Find where the given text appears and provide that cell's center as [x, y] coordinate. 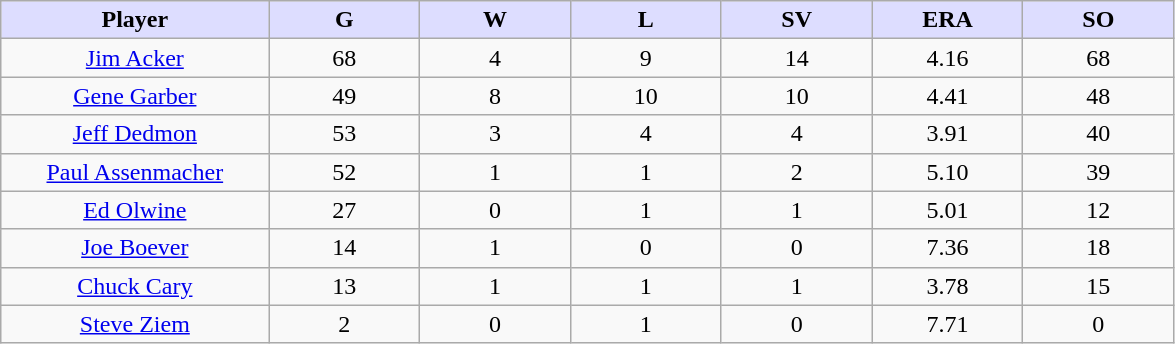
W [496, 20]
Jeff Dedmon [135, 134]
15 [1098, 286]
ERA [948, 20]
7.36 [948, 248]
12 [1098, 210]
3.91 [948, 134]
27 [344, 210]
SO [1098, 20]
52 [344, 172]
39 [1098, 172]
18 [1098, 248]
G [344, 20]
4.16 [948, 58]
L [646, 20]
48 [1098, 96]
SV [796, 20]
Player [135, 20]
5.10 [948, 172]
Joe Boever [135, 248]
5.01 [948, 210]
Steve Ziem [135, 324]
Gene Garber [135, 96]
9 [646, 58]
13 [344, 286]
Paul Assenmacher [135, 172]
3 [496, 134]
8 [496, 96]
Ed Olwine [135, 210]
Chuck Cary [135, 286]
Jim Acker [135, 58]
49 [344, 96]
3.78 [948, 286]
4.41 [948, 96]
40 [1098, 134]
53 [344, 134]
7.71 [948, 324]
